Scan for the cell matching the given text and deliver its [X, Y] coordinate at center. 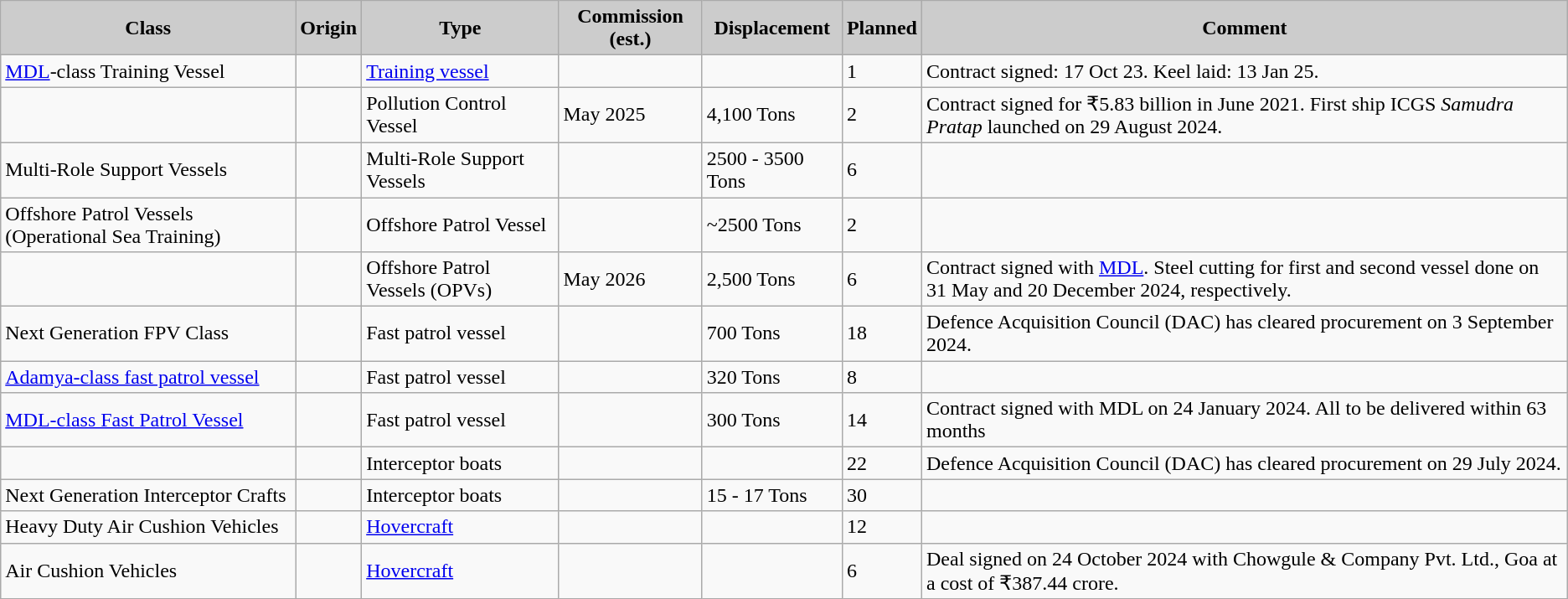
1 [881, 71]
MDL-class Training Vessel [148, 71]
Contract signed with MDL on 24 January 2024. All to be delivered within 63 months [1245, 421]
320 Tons [772, 377]
Offshore Patrol Vessel [461, 225]
Defence Acquisition Council (DAC) has cleared procurement on 3 September 2024. [1245, 333]
30 [881, 495]
4,100 Tons [772, 116]
May 2025 [630, 116]
14 [881, 421]
Training vessel [461, 71]
Adamya-class fast patrol vessel [148, 377]
8 [881, 377]
Commission (est.) [630, 28]
Planned [881, 28]
Heavy Duty Air Cushion Vehicles [148, 527]
18 [881, 333]
Next Generation Interceptor Crafts [148, 495]
Comment [1245, 28]
~2500 Tons [772, 225]
15 - 17 Tons [772, 495]
Air Cushion Vehicles [148, 571]
Contract signed with MDL. Steel cutting for first and second vessel done on 31 May and 20 December 2024, respectively. [1245, 280]
Displacement [772, 28]
Contract signed: 17 Oct 23. Keel laid: 13 Jan 25. [1245, 71]
Type [461, 28]
2500 - 3500 Tons [772, 169]
12 [881, 527]
Defence Acquisition Council (DAC) has cleared procurement on 29 July 2024. [1245, 463]
2,500 Tons [772, 280]
Origin [328, 28]
22 [881, 463]
May 2026 [630, 280]
Deal signed on 24 October 2024 with Chowgule & Company Pvt. Ltd., Goa at a cost of ₹387.44 crore. [1245, 571]
MDL-class Fast Patrol Vessel [148, 421]
Offshore Patrol Vessels (OPVs) [461, 280]
Pollution Control Vessel [461, 116]
Contract signed for ₹5.83 billion in June 2021. First ship ICGS Samudra Pratap launched on 29 August 2024. [1245, 116]
Offshore Patrol Vessels (Operational Sea Training) [148, 225]
700 Tons [772, 333]
300 Tons [772, 421]
Next Generation FPV Class [148, 333]
Class [148, 28]
